For the text-containing cell, return its midpoint in (x, y) coordinate format. 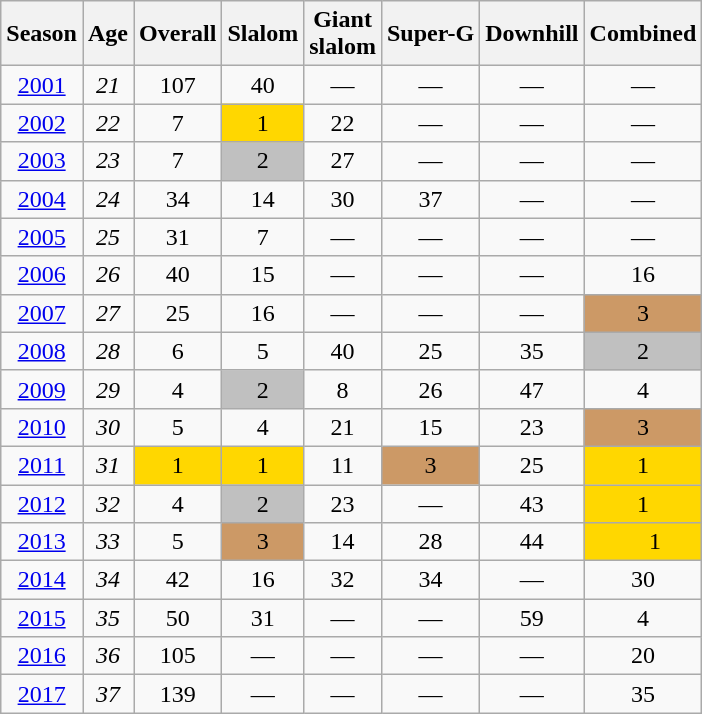
Downhill (532, 34)
24 (108, 199)
2005 (42, 237)
50 (178, 618)
36 (108, 656)
Season (42, 34)
139 (178, 694)
8 (343, 389)
2009 (42, 389)
29 (108, 389)
47 (532, 389)
Combined (643, 34)
Overall (178, 34)
2001 (42, 85)
44 (532, 542)
43 (532, 503)
2008 (42, 351)
Age (108, 34)
2013 (42, 542)
2014 (42, 580)
6 (178, 351)
2010 (42, 427)
2011 (42, 465)
Giantslalom (343, 34)
Slalom (263, 34)
2016 (42, 656)
59 (532, 618)
107 (178, 85)
11 (343, 465)
2017 (42, 694)
Super-G (430, 34)
20 (643, 656)
105 (178, 656)
33 (108, 542)
42 (178, 580)
2012 (42, 503)
2007 (42, 313)
2015 (42, 618)
2004 (42, 199)
2003 (42, 161)
2002 (42, 123)
2006 (42, 275)
